Extract the (X, Y) coordinate from the center of the cell holding the provided text.  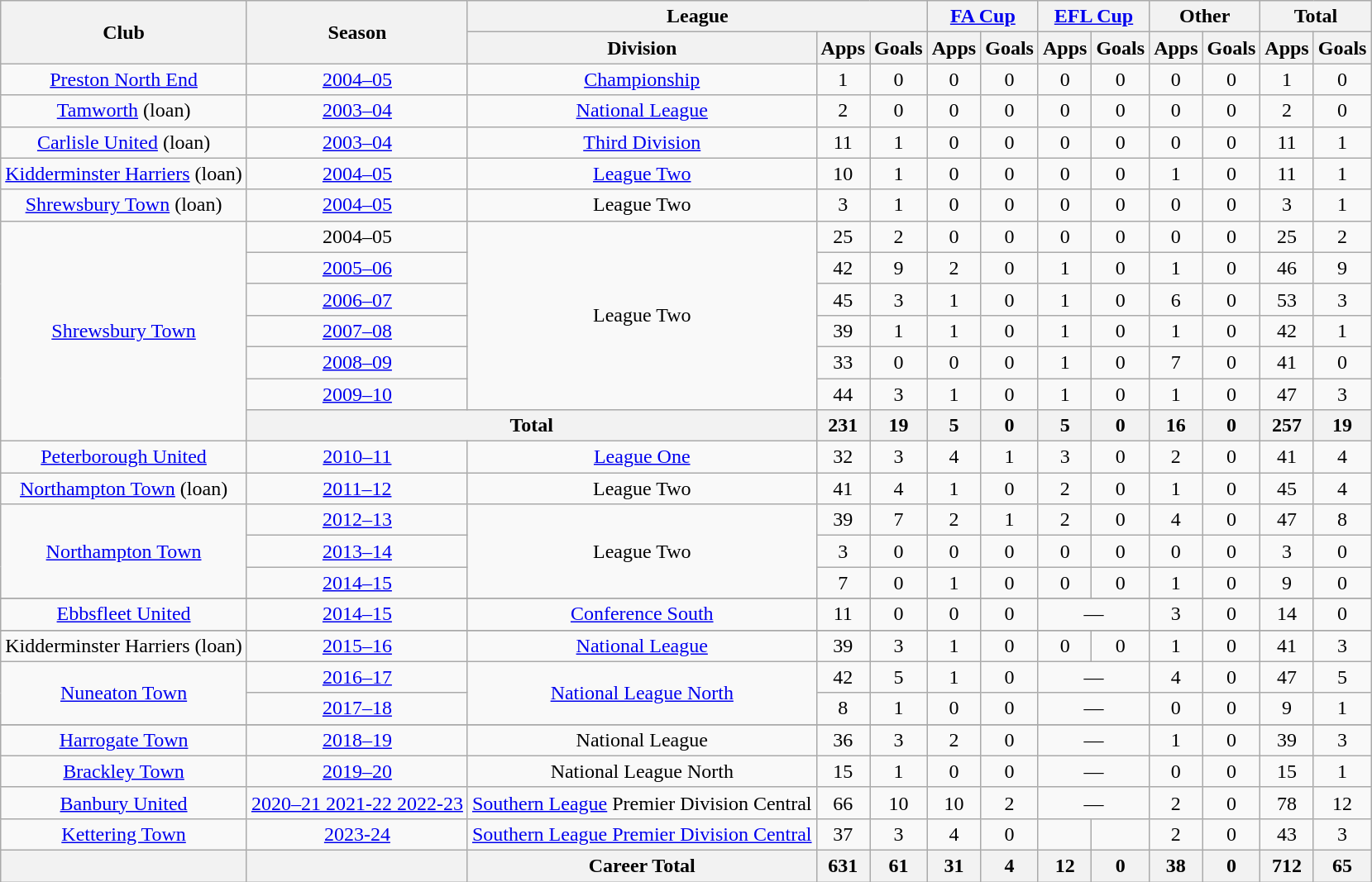
Club (124, 32)
31 (954, 865)
46 (1287, 268)
631 (843, 865)
14 (1287, 614)
Peterborough United (124, 457)
Championship (642, 79)
Carlisle United (loan) (124, 142)
712 (1287, 865)
2013–14 (357, 551)
League One (642, 457)
257 (1287, 426)
32 (843, 457)
2016–17 (357, 677)
2008–09 (357, 362)
FA Cup (982, 17)
Preston North End (124, 79)
16 (1176, 426)
Division (642, 48)
Career Total (642, 865)
League (697, 17)
2023-24 (357, 834)
Northampton Town (loan) (124, 489)
Season (357, 32)
2009–10 (357, 394)
37 (843, 834)
36 (843, 740)
Banbury United (124, 803)
2020–21 2021-22 2022-23 (357, 803)
53 (1287, 299)
EFL Cup (1093, 17)
2015–16 (357, 646)
2017–18 (357, 708)
Shrewsbury Town (loan) (124, 205)
43 (1287, 834)
2012–13 (357, 520)
2010–11 (357, 457)
65 (1342, 865)
2011–12 (357, 489)
6 (1176, 299)
Other (1205, 17)
Conference South (642, 614)
231 (843, 426)
Third Division (642, 142)
78 (1287, 803)
Tamworth (loan) (124, 111)
38 (1176, 865)
66 (843, 803)
Shrewsbury Town (124, 331)
Northampton Town (124, 551)
61 (899, 865)
Harrogate Town (124, 740)
2006–07 (357, 299)
2019–20 (357, 771)
Ebbsfleet United (124, 614)
2018–19 (357, 740)
Nuneaton Town (124, 693)
Kettering Town (124, 834)
Brackley Town (124, 771)
44 (843, 394)
2007–08 (357, 331)
33 (843, 362)
2005–06 (357, 268)
